Output the [X, Y] coordinate of the center of the cell containing the given text.  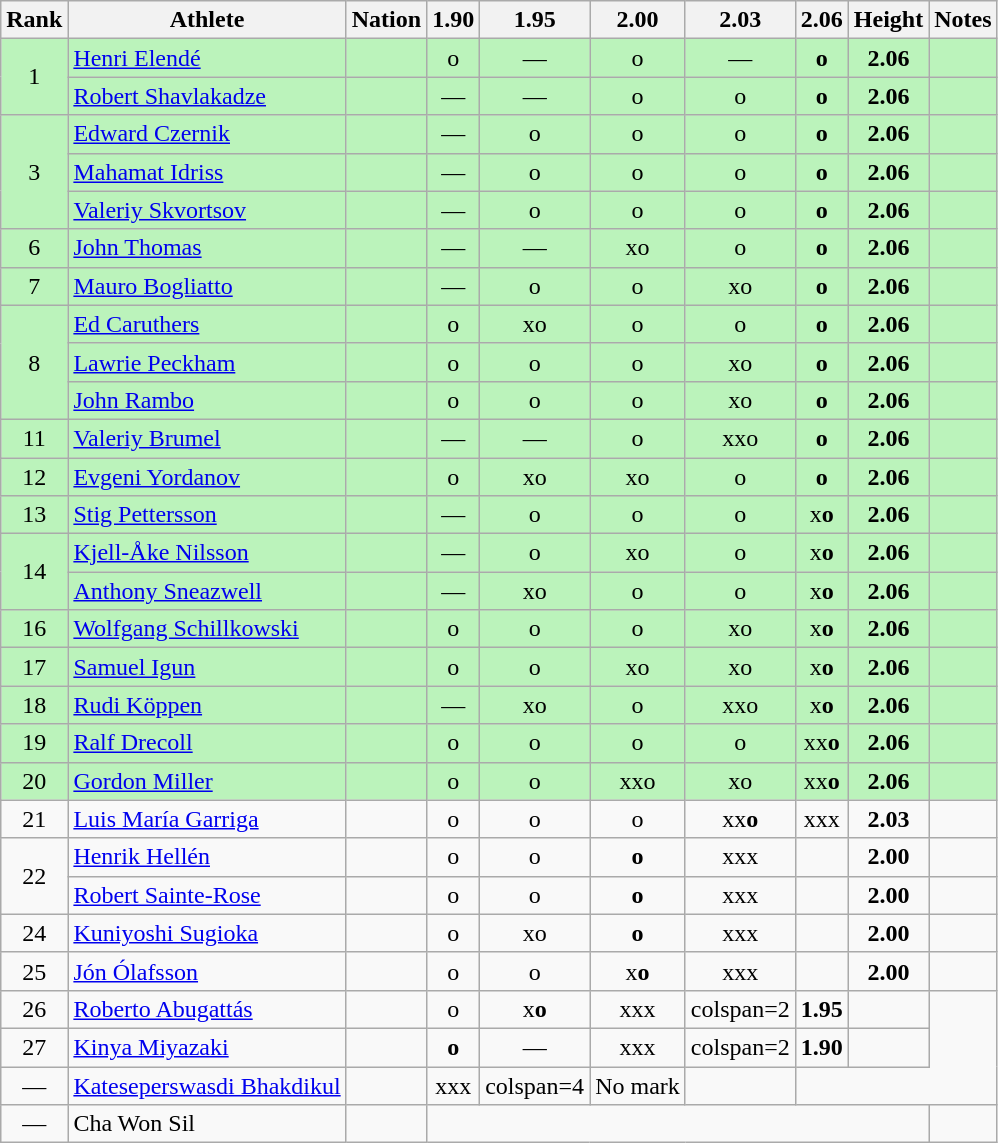
21 [34, 819]
18 [34, 705]
11 [34, 438]
Luis María Garriga [207, 819]
1 [34, 77]
Mahamat Idriss [207, 172]
16 [34, 629]
Kuniyoshi Sugioka [207, 933]
7 [34, 286]
Wolfgang Schillkowski [207, 629]
17 [34, 667]
Nation [386, 20]
Athlete [207, 20]
Ralf Drecoll [207, 743]
Anthony Sneazwell [207, 591]
Evgeni Yordanov [207, 477]
Robert Shavlakadze [207, 96]
Samuel Igun [207, 667]
Lawrie Peckham [207, 362]
Kjell-Åke Nilsson [207, 553]
Valeriy Brumel [207, 438]
Gordon Miller [207, 781]
Henrik Hellén [207, 857]
Ed Caruthers [207, 324]
19 [34, 743]
22 [34, 876]
8 [34, 362]
Cha Won Sil [207, 1124]
12 [34, 477]
Rank [34, 20]
Mauro Bogliatto [207, 286]
Edward Czernik [207, 134]
Kinya Miyazaki [207, 1047]
Height [888, 20]
Notes [963, 20]
Kateseperswasdi Bhakdikul [207, 1085]
14 [34, 572]
John Rambo [207, 400]
13 [34, 515]
Jón Ólafsson [207, 971]
25 [34, 971]
John Thomas [207, 248]
20 [34, 781]
Robert Sainte-Rose [207, 895]
Stig Pettersson [207, 515]
Valeriy Skvortsov [207, 210]
24 [34, 933]
3 [34, 172]
colspan=4 [535, 1085]
Roberto Abugattás [207, 1009]
27 [34, 1047]
26 [34, 1009]
No mark [638, 1085]
6 [34, 248]
Rudi Köppen [207, 705]
Henri Elendé [207, 58]
